Return the [x, y] coordinate for the center point of the cell that contains the specified text.  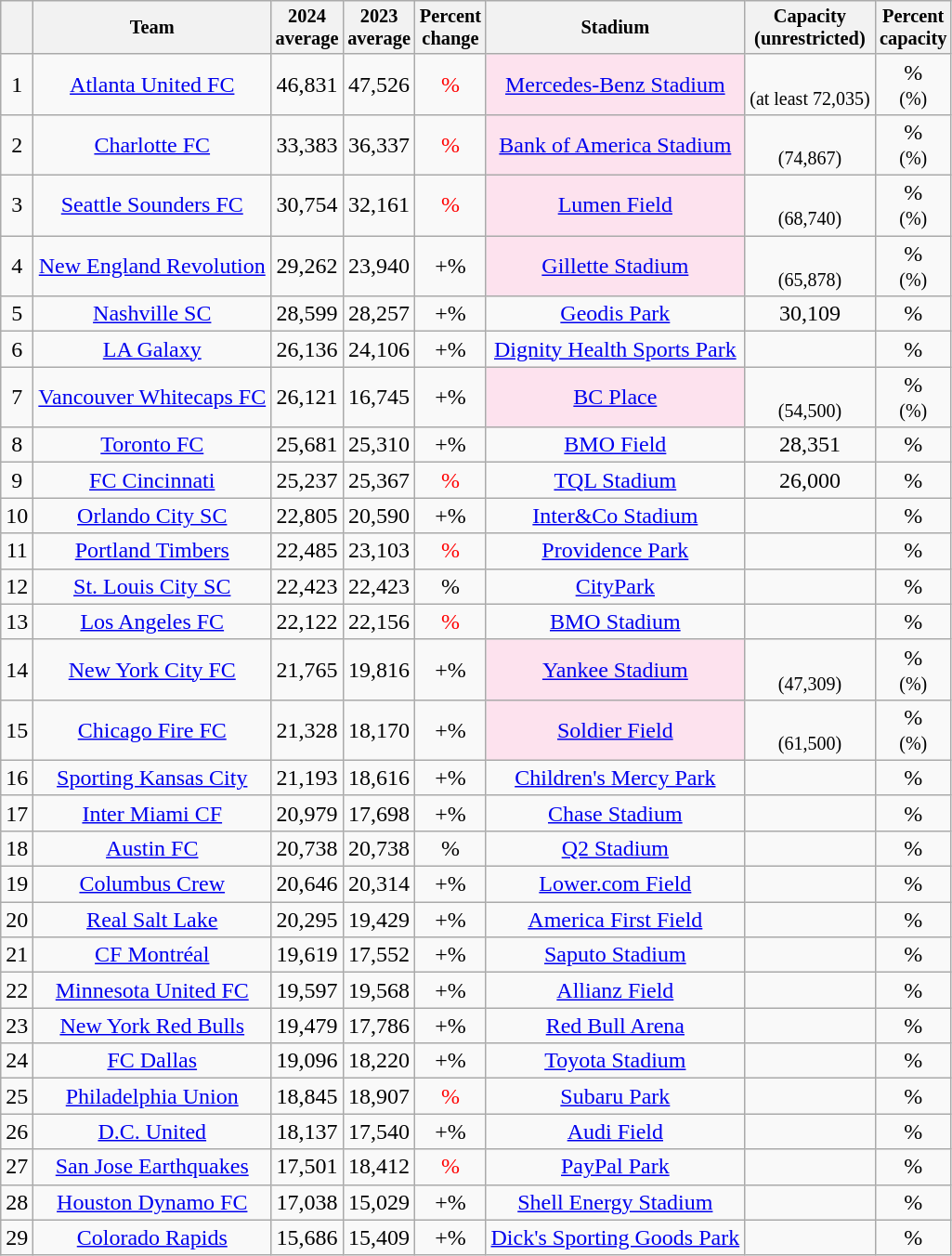
New York Red Bulls [152, 1026]
30,109 [810, 314]
Q2 Stadium [615, 848]
2023average [379, 28]
11 [17, 551]
Lumen Field [615, 206]
19,816 [379, 669]
Orlando City SC [152, 516]
6 [17, 349]
15,686 [307, 1237]
13 [17, 621]
26,136 [307, 349]
(at least 72,035) [810, 84]
TQL Stadium [615, 480]
Inter Miami CF [152, 813]
Charlotte FC [152, 145]
New York City FC [152, 669]
Providence Park [615, 551]
22,485 [307, 551]
Houston Dynamo FC [152, 1202]
15,409 [379, 1237]
Children's Mercy Park [615, 778]
% (%) [913, 145]
3 [17, 206]
17,540 [379, 1132]
Minnesota United FC [152, 990]
18,137 [307, 1132]
Mercedes-Benz Stadium [615, 84]
Shell Energy Stadium [615, 1202]
Saputo Stadium [615, 955]
25,681 [307, 445]
Seattle Sounders FC [152, 206]
21,765 [307, 669]
28,257 [379, 314]
16,745 [379, 398]
2 [17, 145]
17,786 [379, 1026]
Capacity(unrestricted) [810, 28]
Audi Field [615, 1132]
17,501 [307, 1167]
St. Louis City SC [152, 586]
17 [17, 813]
PayPal Park [615, 1167]
Nashville SC [152, 314]
20,979 [307, 813]
22,122 [307, 621]
2024average [307, 28]
15,029 [379, 1202]
14 [17, 669]
Toyota Stadium [615, 1061]
18,412 [379, 1167]
FC Dallas [152, 1061]
22 [17, 990]
Geodis Park [615, 314]
19,429 [379, 920]
Inter&Co Stadium [615, 516]
23,103 [379, 551]
17,038 [307, 1202]
20,590 [379, 516]
20 [17, 920]
Allianz Field [615, 990]
BMO Field [615, 445]
San Jose Earthquakes [152, 1167]
Atlanta United FC [152, 84]
29,262 [307, 266]
23 [17, 1026]
(74,867) [810, 145]
Real Salt Lake [152, 920]
1 [17, 84]
23,940 [379, 266]
Dignity Health Sports Park [615, 349]
New England Revolution [152, 266]
7 [17, 398]
26,000 [810, 480]
FC Cincinnati [152, 480]
D.C. United [152, 1132]
(68,740) [810, 206]
25,310 [379, 445]
16 [17, 778]
Gillette Stadium [615, 266]
8 [17, 445]
22,805 [307, 516]
25,237 [307, 480]
28,351 [810, 445]
Yankee Stadium [615, 669]
Philadelphia Union [152, 1096]
Sporting Kansas City [152, 778]
10 [17, 516]
26,121 [307, 398]
CityPark [615, 586]
19,597 [307, 990]
Red Bull Arena [615, 1026]
CF Montréal [152, 955]
18,907 [379, 1096]
15 [17, 730]
Stadium [615, 28]
Subaru Park [615, 1096]
Dick's Sporting Goods Park [615, 1237]
18,220 [379, 1061]
19,568 [379, 990]
25,367 [379, 480]
Chase Stadium [615, 813]
20,646 [307, 884]
(47,309) [810, 669]
47,526 [379, 84]
BMO Stadium [615, 621]
5 [17, 314]
18,170 [379, 730]
18,616 [379, 778]
(61,500) [810, 730]
20,314 [379, 884]
Lower.com Field [615, 884]
Los Angeles FC [152, 621]
18,845 [307, 1096]
4 [17, 266]
19,096 [307, 1061]
27 [17, 1167]
LA Galaxy [152, 349]
Colorado Rapids [152, 1237]
Soldier Field [615, 730]
Percentchange [450, 28]
12 [17, 586]
19 [17, 884]
21 [17, 955]
32,161 [379, 206]
19,479 [307, 1026]
(65,878) [810, 266]
Austin FC [152, 848]
17,552 [379, 955]
Team [152, 28]
22,156 [379, 621]
18 [17, 848]
33,383 [307, 145]
46,831 [307, 84]
21,193 [307, 778]
17,698 [379, 813]
Vancouver Whitecaps FC [152, 398]
28 [17, 1202]
24,106 [379, 349]
Bank of America Stadium [615, 145]
(54,500) [810, 398]
24 [17, 1061]
Percentcapacity [913, 28]
BC Place [615, 398]
Toronto FC [152, 445]
19,619 [307, 955]
28,599 [307, 314]
20,295 [307, 920]
Chicago Fire FC [152, 730]
Columbus Crew [152, 884]
25 [17, 1096]
9 [17, 480]
Portland Timbers [152, 551]
26 [17, 1132]
29 [17, 1237]
21,328 [307, 730]
36,337 [379, 145]
America First Field [615, 920]
30,754 [307, 206]
